Extract the [x, y] coordinate from the center of the cell holding the provided text.  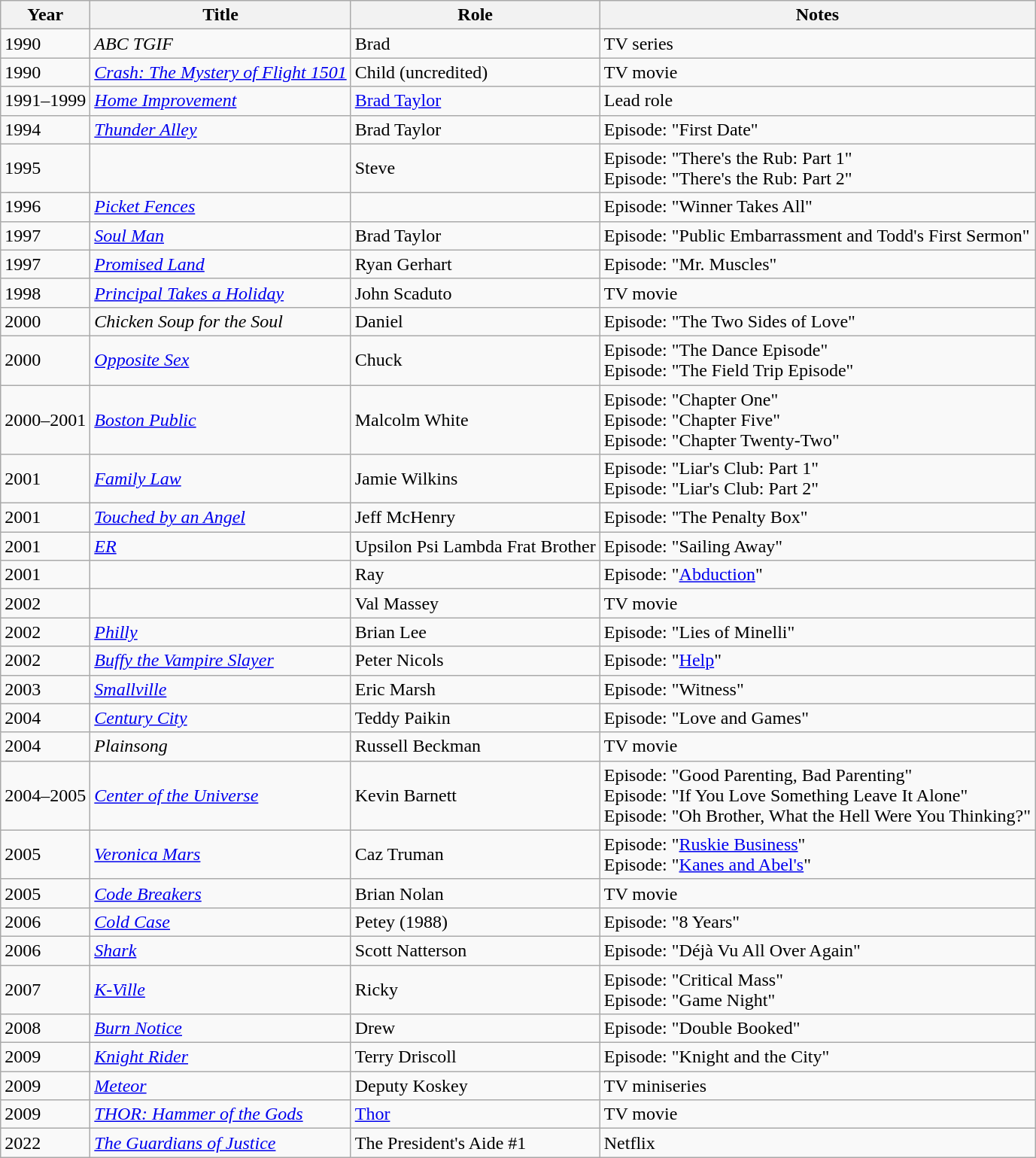
ABC TGIF [220, 44]
Episode: "Mr. Muscles" [817, 264]
Episode: "The Penalty Box" [817, 518]
Episode: "There's the Rub: Part 1"Episode: "There's the Rub: Part 2" [817, 169]
Caz Truman [475, 855]
Episode: "Good Parenting, Bad Parenting"Episode: "If You Love Something Leave It Alone"Episode: "Oh Brother, What the Hell Were You Thinking?" [817, 795]
Thor [475, 1114]
Family Law [220, 479]
Malcolm White [475, 420]
Lead role [817, 101]
Title [220, 15]
Opposite Sex [220, 360]
Petey (1988) [475, 922]
1996 [45, 207]
Brian Lee [475, 632]
Century City [220, 718]
Home Improvement [220, 101]
Cold Case [220, 922]
Episode: "Ruskie Business"Episode: "Kanes and Abel's" [817, 855]
Smallville [220, 689]
Episode: "Déjà Vu All Over Again" [817, 950]
Drew [475, 1029]
Burn Notice [220, 1029]
1994 [45, 129]
Code Breakers [220, 893]
Chicken Soup for the Soul [220, 321]
Thunder Alley [220, 129]
Ray [475, 575]
Episode: "Knight and the City" [817, 1057]
Brian Nolan [475, 893]
Jeff McHenry [475, 518]
Upsilon Psi Lambda Frat Brother [475, 546]
Principal Takes a Holiday [220, 293]
Daniel [475, 321]
Role [475, 15]
2022 [45, 1143]
THOR: Hammer of the Gods [220, 1114]
Episode: "First Date" [817, 129]
Episode: "Lies of Minelli" [817, 632]
Boston Public [220, 420]
2007 [45, 989]
Jamie Wilkins [475, 479]
Touched by an Angel [220, 518]
Episode: "Chapter One"Episode: "Chapter Five"Episode: "Chapter Twenty-Two" [817, 420]
1991–1999 [45, 101]
Netflix [817, 1143]
Teddy Paikin [475, 718]
TV series [817, 44]
Episode: "Abduction" [817, 575]
Val Massey [475, 603]
Year [45, 15]
Veronica Mars [220, 855]
Promised Land [220, 264]
Episode: "Liar's Club: Part 1"Episode: "Liar's Club: Part 2" [817, 479]
Buffy the Vampire Slayer [220, 661]
Chuck [475, 360]
Philly [220, 632]
Plainsong [220, 746]
Episode: "Help" [817, 661]
Child (uncredited) [475, 72]
2003 [45, 689]
Episode: "Critical Mass"Episode: "Game Night" [817, 989]
Shark [220, 950]
Episode: "The Dance Episode"Episode: "The Field Trip Episode" [817, 360]
Picket Fences [220, 207]
Episode: "Winner Takes All" [817, 207]
Knight Rider [220, 1057]
Deputy Koskey [475, 1086]
Meteor [220, 1086]
The Guardians of Justice [220, 1143]
Episode: "Double Booked" [817, 1029]
Episode: "Witness" [817, 689]
Terry Driscoll [475, 1057]
1998 [45, 293]
John Scaduto [475, 293]
Ricky [475, 989]
ER [220, 546]
Ryan Gerhart [475, 264]
2008 [45, 1029]
Steve [475, 169]
Brad [475, 44]
Episode: "Sailing Away" [817, 546]
2004–2005 [45, 795]
1995 [45, 169]
TV miniseries [817, 1086]
Notes [817, 15]
The President's Aide #1 [475, 1143]
2000–2001 [45, 420]
Episode: "8 Years" [817, 922]
Russell Beckman [475, 746]
Soul Man [220, 236]
K-Ville [220, 989]
Scott Natterson [475, 950]
Kevin Barnett [475, 795]
Center of the Universe [220, 795]
Peter Nicols [475, 661]
Episode: "Love and Games" [817, 718]
Episode: "The Two Sides of Love" [817, 321]
Episode: "Public Embarrassment and Todd's First Sermon" [817, 236]
Crash: The Mystery of Flight 1501 [220, 72]
Eric Marsh [475, 689]
